For the text-containing cell, return its midpoint in (X, Y) coordinate format. 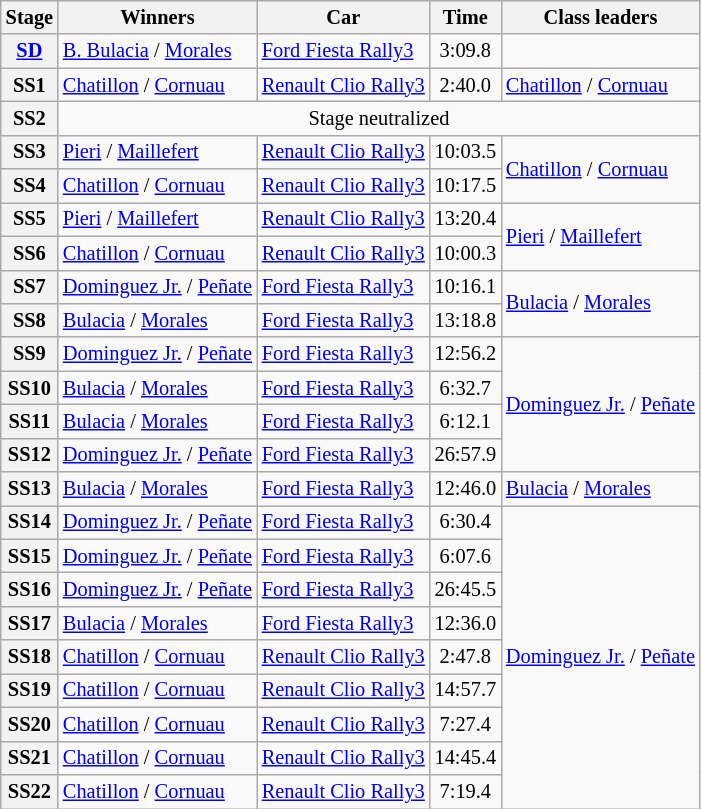
SS8 (30, 320)
26:45.5 (466, 589)
6:32.7 (466, 388)
SS9 (30, 354)
Time (466, 17)
SS16 (30, 589)
10:00.3 (466, 253)
SS15 (30, 556)
SS13 (30, 489)
10:03.5 (466, 152)
12:56.2 (466, 354)
10:16.1 (466, 287)
12:36.0 (466, 623)
14:45.4 (466, 758)
SS5 (30, 219)
2:40.0 (466, 85)
SS1 (30, 85)
SS18 (30, 657)
SS14 (30, 522)
SS22 (30, 791)
SD (30, 51)
26:57.9 (466, 455)
6:30.4 (466, 522)
12:46.0 (466, 489)
SS6 (30, 253)
Car (344, 17)
SS10 (30, 388)
10:17.5 (466, 186)
Stage (30, 17)
SS19 (30, 690)
13:20.4 (466, 219)
SS20 (30, 724)
SS4 (30, 186)
SS17 (30, 623)
SS7 (30, 287)
6:12.1 (466, 421)
SS11 (30, 421)
SS2 (30, 118)
6:07.6 (466, 556)
7:19.4 (466, 791)
SS3 (30, 152)
2:47.8 (466, 657)
Class leaders (600, 17)
3:09.8 (466, 51)
Winners (158, 17)
Stage neutralized (379, 118)
14:57.7 (466, 690)
13:18.8 (466, 320)
SS21 (30, 758)
SS12 (30, 455)
B. Bulacia / Morales (158, 51)
7:27.4 (466, 724)
